Search for the cell housing the specified text and yield its [X, Y] center coordinate. 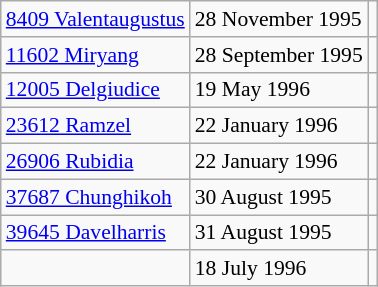
37687 Chunghikoh [96, 197]
26906 Rubidia [96, 162]
31 August 1995 [279, 233]
30 August 1995 [279, 197]
18 July 1996 [279, 269]
39645 Davelharris [96, 233]
11602 Miryang [96, 55]
23612 Ramzel [96, 126]
19 May 1996 [279, 90]
8409 Valentaugustus [96, 19]
28 September 1995 [279, 55]
28 November 1995 [279, 19]
12005 Delgiudice [96, 90]
